Locate the cell with the specified text and output its [x, y] center coordinate. 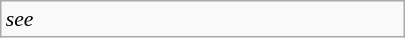
see [203, 19]
